Return the (x, y) coordinate for the center point of the cell that contains the specified text.  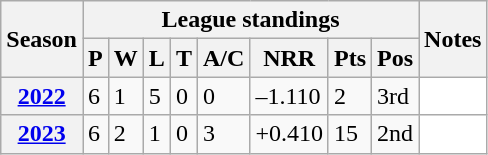
2nd (396, 134)
League standings (250, 20)
Pts (350, 58)
3rd (396, 96)
+0.410 (290, 134)
2023 (42, 134)
NRR (290, 58)
–1.110 (290, 96)
15 (350, 134)
3 (223, 134)
Pos (396, 58)
5 (156, 96)
T (184, 58)
A/C (223, 58)
Season (42, 39)
P (95, 58)
W (126, 58)
Notes (453, 39)
2022 (42, 96)
L (156, 58)
